Provide the [X, Y] coordinate of the cell's center where the given text is located.  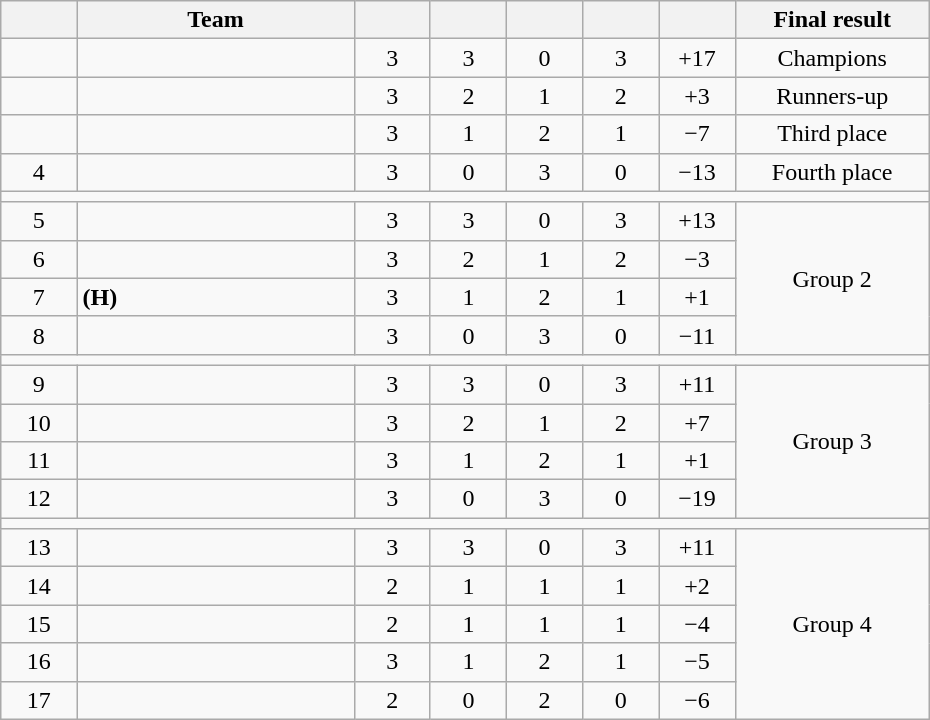
Champions [832, 58]
+2 [697, 586]
Group 3 [832, 441]
+3 [697, 96]
Group 4 [832, 624]
9 [39, 384]
17 [39, 700]
14 [39, 586]
12 [39, 499]
8 [39, 335]
Team [216, 20]
15 [39, 624]
4 [39, 172]
−19 [697, 499]
+7 [697, 423]
11 [39, 461]
−11 [697, 335]
−3 [697, 259]
−13 [697, 172]
Final result [832, 20]
Fourth place [832, 172]
−6 [697, 700]
Third place [832, 134]
−4 [697, 624]
5 [39, 221]
−7 [697, 134]
Runners-up [832, 96]
10 [39, 423]
Group 2 [832, 278]
+17 [697, 58]
−5 [697, 662]
16 [39, 662]
6 [39, 259]
+13 [697, 221]
7 [39, 297]
(H) [216, 297]
13 [39, 548]
